Pinpoint the cell where the given text exists, returning its [x, y] midpoint coordinate. 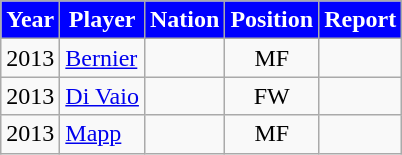
Bernier [102, 58]
Nation [184, 20]
Mapp [102, 134]
FW [272, 96]
Player [102, 20]
Position [272, 20]
Report [360, 20]
Year [30, 20]
Di Vaio [102, 96]
